For the text-containing cell, return its midpoint in (x, y) coordinate format. 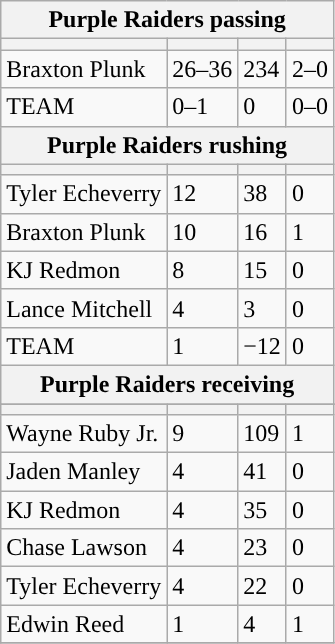
2–0 (310, 69)
109 (262, 434)
Chase Lawson (84, 548)
12 (202, 194)
10 (202, 232)
−12 (262, 346)
23 (262, 548)
22 (262, 586)
234 (262, 69)
Jaden Manley (84, 472)
Purple Raiders receiving (168, 384)
15 (262, 270)
Edwin Reed (84, 624)
16 (262, 232)
8 (202, 270)
26–36 (202, 69)
Lance Mitchell (84, 308)
35 (262, 510)
3 (262, 308)
Wayne Ruby Jr. (84, 434)
Purple Raiders passing (168, 20)
38 (262, 194)
0–1 (202, 107)
9 (202, 434)
Purple Raiders rushing (168, 145)
41 (262, 472)
0–0 (310, 107)
